Scan for the cell matching the given text and deliver its [X, Y] coordinate at center. 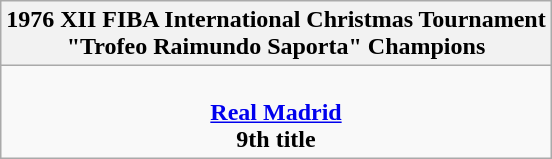
1976 XII FIBA International Christmas Tournament"Trofeo Raimundo Saporta" Champions [276, 34]
Real Madrid9th title [276, 112]
